Detect which cell encompasses the target text, then output its (x, y) center coordinate. 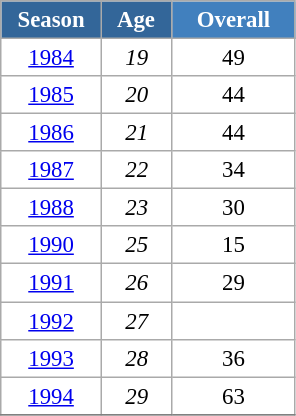
Age (136, 20)
20 (136, 95)
49 (234, 58)
27 (136, 321)
1992 (52, 321)
1994 (52, 396)
19 (136, 58)
23 (136, 208)
26 (136, 283)
1990 (52, 245)
1986 (52, 133)
1993 (52, 358)
63 (234, 396)
1988 (52, 208)
22 (136, 170)
15 (234, 245)
21 (136, 133)
34 (234, 170)
25 (136, 245)
Overall (234, 20)
1984 (52, 58)
1987 (52, 170)
Season (52, 20)
1985 (52, 95)
28 (136, 358)
36 (234, 358)
30 (234, 208)
1991 (52, 283)
